From the cell containing the given text, extract its center point as [x, y] coordinate. 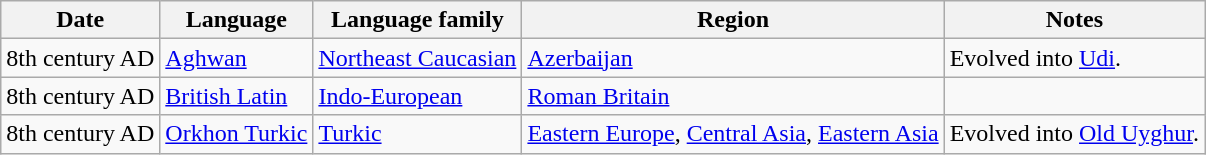
Date [80, 20]
Indo-European [418, 96]
Notes [1074, 20]
Language family [418, 20]
Evolved into Udi. [1074, 58]
Turkic [418, 134]
Eastern Europe, Central Asia, Eastern Asia [733, 134]
British Latin [236, 96]
Region [733, 20]
Aghwan [236, 58]
Azerbaijan [733, 58]
Evolved into Old Uyghur. [1074, 134]
Northeast Caucasian [418, 58]
Roman Britain [733, 96]
Orkhon Turkic [236, 134]
Language [236, 20]
